From the cell containing the given text, extract its center point as (x, y) coordinate. 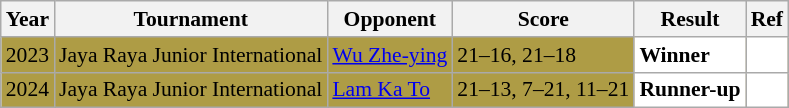
Runner-up (690, 90)
Opponent (390, 19)
Tournament (190, 19)
21–16, 21–18 (543, 55)
Lam Ka To (390, 90)
Winner (690, 55)
Year (28, 19)
Wu Zhe-ying (390, 55)
21–13, 7–21, 11–21 (543, 90)
Ref (767, 19)
2023 (28, 55)
Result (690, 19)
2024 (28, 90)
Score (543, 19)
